Search for the cell housing the specified text and yield its [x, y] center coordinate. 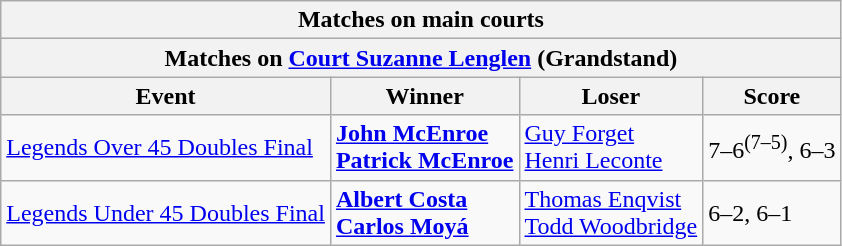
Winner [424, 96]
Event [166, 96]
Thomas Enqvist Todd Woodbridge [611, 212]
Guy Forget Henri Leconte [611, 148]
Loser [611, 96]
Matches on Court Suzanne Lenglen (Grandstand) [421, 58]
7–6(7–5), 6–3 [772, 148]
Matches on main courts [421, 20]
Score [772, 96]
6–2, 6–1 [772, 212]
Legends Over 45 Doubles Final [166, 148]
Albert Costa Carlos Moyá [424, 212]
John McEnroe Patrick McEnroe [424, 148]
Legends Under 45 Doubles Final [166, 212]
